For the text-containing cell, return its midpoint in (X, Y) coordinate format. 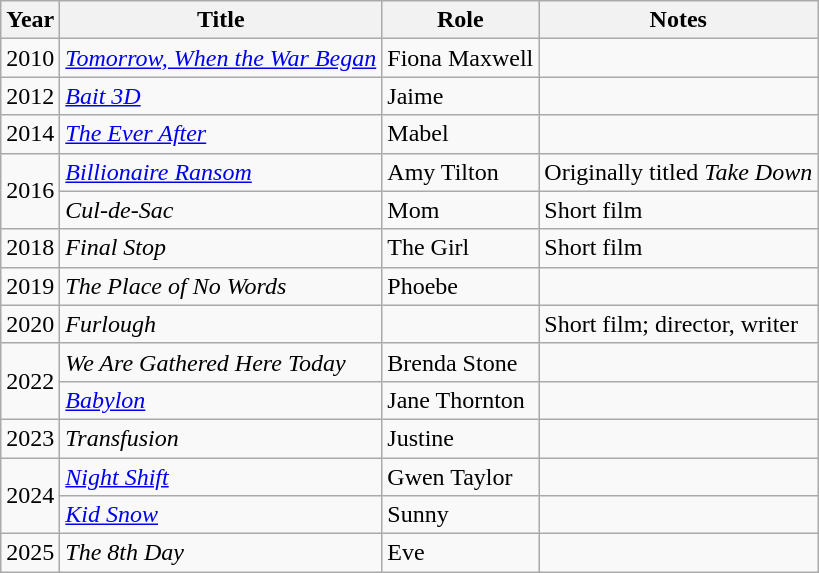
2016 (30, 191)
2018 (30, 248)
Sunny (460, 515)
Furlough (221, 324)
Notes (678, 20)
Jaime (460, 96)
Babylon (221, 400)
Night Shift (221, 477)
The 8th Day (221, 553)
The Ever After (221, 134)
2012 (30, 96)
The Place of No Words (221, 286)
Bait 3D (221, 96)
Gwen Taylor (460, 477)
Year (30, 20)
Mabel (460, 134)
Phoebe (460, 286)
2019 (30, 286)
2025 (30, 553)
Role (460, 20)
2014 (30, 134)
Transfusion (221, 438)
Cul-de-Sac (221, 210)
2020 (30, 324)
2010 (30, 58)
Brenda Stone (460, 362)
2022 (30, 381)
Final Stop (221, 248)
Fiona Maxwell (460, 58)
Amy Tilton (460, 172)
Kid Snow (221, 515)
2023 (30, 438)
2024 (30, 496)
The Girl (460, 248)
Tomorrow, When the War Began (221, 58)
We Are Gathered Here Today (221, 362)
Originally titled Take Down (678, 172)
Eve (460, 553)
Justine (460, 438)
Billionaire Ransom (221, 172)
Title (221, 20)
Jane Thornton (460, 400)
Mom (460, 210)
Short film; director, writer (678, 324)
